Find where the given text appears and provide that cell's center as [x, y] coordinate. 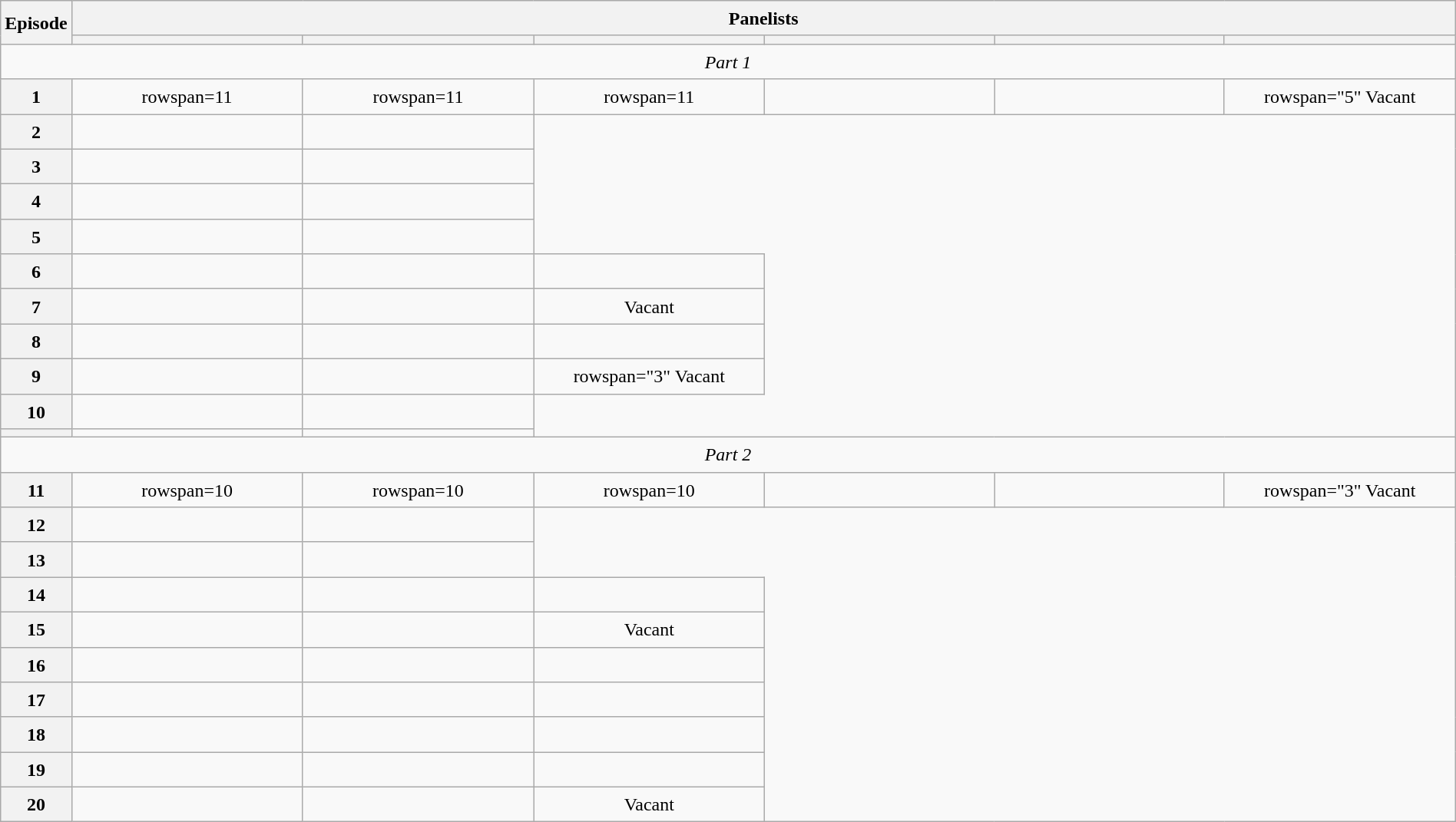
Episode [36, 23]
18 [36, 735]
2 [36, 131]
20 [36, 804]
Panelists [763, 18]
Part 2 [728, 455]
8 [36, 342]
11 [36, 490]
15 [36, 629]
4 [36, 202]
16 [36, 665]
3 [36, 167]
7 [36, 306]
10 [36, 411]
13 [36, 560]
5 [36, 236]
1 [36, 97]
12 [36, 525]
6 [36, 272]
14 [36, 595]
9 [36, 376]
19 [36, 770]
17 [36, 700]
rowspan="5" Vacant [1339, 97]
Part 1 [728, 61]
